From the cell containing the given text, extract its center point as (X, Y) coordinate. 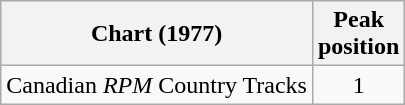
Peakposition (358, 34)
Canadian RPM Country Tracks (157, 85)
Chart (1977) (157, 34)
1 (358, 85)
